Capture the cell that displays the provided text and extract its [x, y] central coordinate. 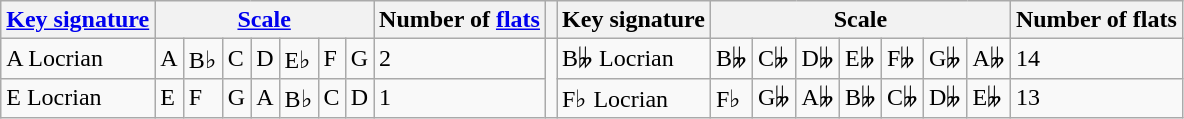
A Locrian [78, 59]
E Locrian [78, 98]
F♭ [732, 98]
2 [460, 59]
F𝄫 [902, 59]
E [169, 98]
1 [460, 98]
14 [1096, 59]
E♭ [298, 59]
13 [1096, 98]
F♭ Locrian [634, 98]
B𝄫 Locrian [634, 59]
